Pinpoint the cell where the given text exists, returning its (X, Y) midpoint coordinate. 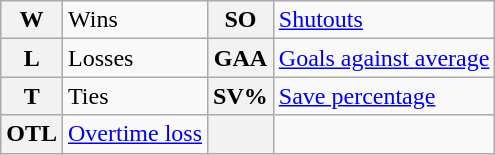
SO (241, 20)
W (32, 20)
Shutouts (384, 20)
Losses (136, 58)
Wins (136, 20)
L (32, 58)
GAA (241, 58)
Overtime loss (136, 134)
T (32, 96)
Goals against average (384, 58)
Ties (136, 96)
OTL (32, 134)
SV% (241, 96)
Save percentage (384, 96)
